Search for the cell housing the specified text and yield its (X, Y) center coordinate. 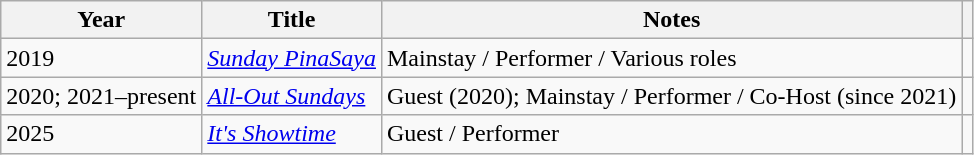
It's Showtime (292, 134)
2025 (102, 134)
All-Out Sundays (292, 96)
Guest / Performer (671, 134)
Guest (2020); Mainstay / Performer / Co-Host (since 2021) (671, 96)
2020; 2021–present (102, 96)
Year (102, 20)
Notes (671, 20)
2019 (102, 58)
Title (292, 20)
Sunday PinaSaya (292, 58)
Mainstay / Performer / Various roles (671, 58)
